Return the (X, Y) coordinate for the center point of the cell that contains the specified text.  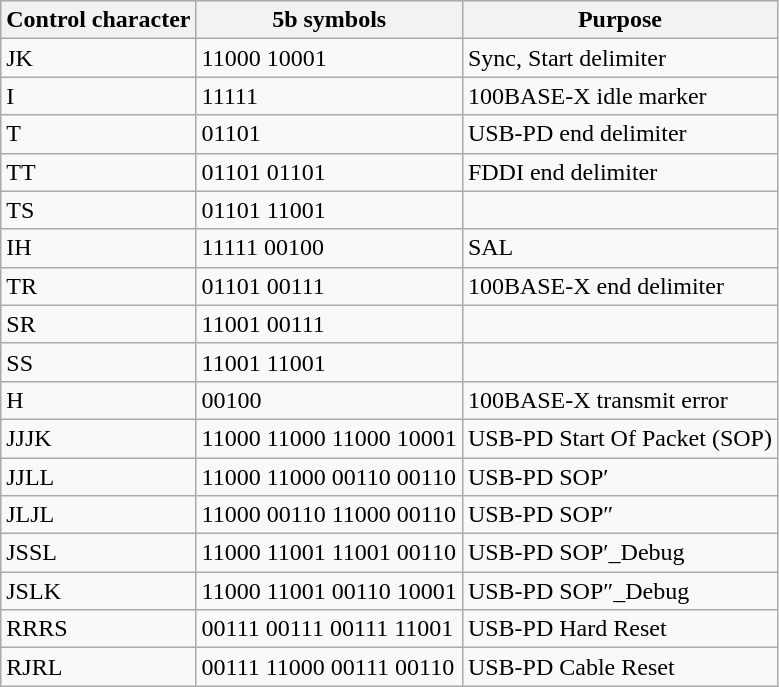
100BASE-X end delimiter (620, 286)
01101 01101 (329, 172)
FDDI end delimiter (620, 172)
11000 11001 11001 00110 (329, 553)
I (98, 96)
Control character (98, 20)
USB-PD Start Of Packet (SOP) (620, 438)
H (98, 400)
Sync, Start delimiter (620, 58)
JLJL (98, 515)
11000 11001 00110 10001 (329, 591)
RRRS (98, 629)
JK (98, 58)
TT (98, 172)
11000 11000 00110 00110 (329, 477)
JSSL (98, 553)
11001 00111 (329, 324)
T (98, 134)
00100 (329, 400)
00111 11000 00111 00110 (329, 667)
01101 (329, 134)
USB-PD SOP″_Debug (620, 591)
11000 10001 (329, 58)
JJLL (98, 477)
JJJK (98, 438)
USB-PD end delimiter (620, 134)
JSLK (98, 591)
SR (98, 324)
RJRL (98, 667)
11000 11000 11000 10001 (329, 438)
01101 00111 (329, 286)
5b symbols (329, 20)
Purpose (620, 20)
USB-PD Cable Reset (620, 667)
USB-PD Hard Reset (620, 629)
11000 00110 11000 00110 (329, 515)
USB-PD SOP′_Debug (620, 553)
USB-PD SOP″ (620, 515)
11111 00100 (329, 248)
11001 11001 (329, 362)
TS (98, 210)
TR (98, 286)
SS (98, 362)
00111 00111 00111 11001 (329, 629)
SAL (620, 248)
IH (98, 248)
USB-PD SOP′ (620, 477)
100BASE-X transmit error (620, 400)
11111 (329, 96)
01101 11001 (329, 210)
100BASE-X idle marker (620, 96)
